Pinpoint the cell where the given text exists, returning its [x, y] midpoint coordinate. 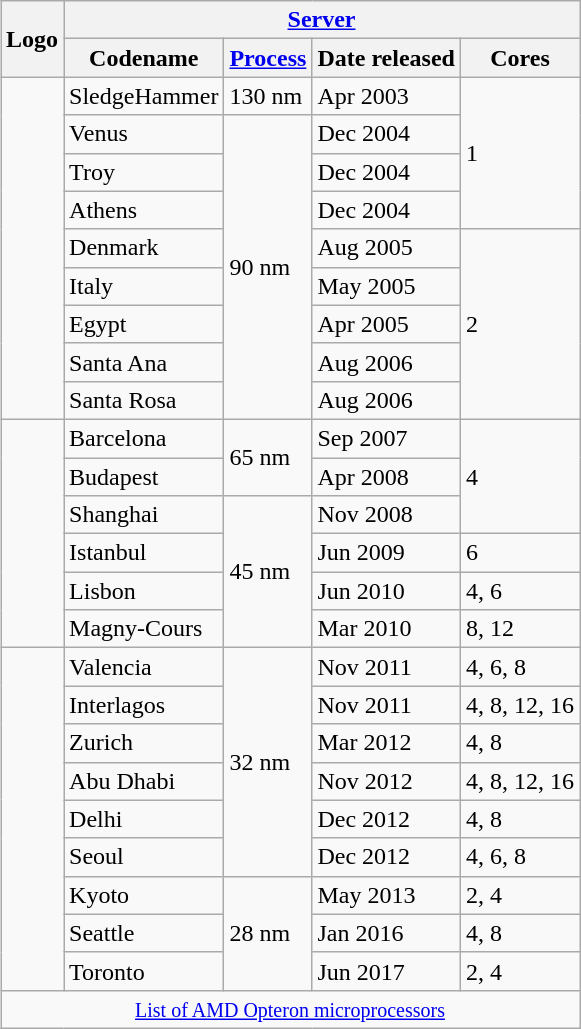
Process [268, 58]
Troy [144, 172]
Apr 2005 [386, 324]
Zurich [144, 743]
May 2005 [386, 286]
2 [520, 324]
Mar 2010 [386, 629]
Italy [144, 286]
90 nm [268, 267]
Lisbon [144, 591]
SledgeHammer [144, 96]
Jun 2017 [386, 971]
45 nm [268, 572]
8, 12 [520, 629]
May 2013 [386, 895]
Abu Dhabi [144, 781]
32 nm [268, 762]
Date released [386, 58]
Jun 2010 [386, 591]
Budapest [144, 477]
Delhi [144, 819]
Jan 2016 [386, 933]
Server [322, 20]
Interlagos [144, 705]
Logo [32, 39]
28 nm [268, 933]
Athens [144, 210]
Mar 2012 [386, 743]
Valencia [144, 667]
1 [520, 153]
List of AMD Opteron microprocessors [290, 1009]
Sep 2007 [386, 438]
Jun 2009 [386, 553]
Seoul [144, 857]
130 nm [268, 96]
65 nm [268, 457]
Santa Ana [144, 362]
Kyoto [144, 895]
Codename [144, 58]
Santa Rosa [144, 400]
Magny-Cours [144, 629]
Shanghai [144, 515]
Toronto [144, 971]
Egypt [144, 324]
4 [520, 476]
4, 6 [520, 591]
Seattle [144, 933]
Nov 2008 [386, 515]
Cores [520, 58]
Istanbul [144, 553]
Denmark [144, 248]
Aug 2005 [386, 248]
Apr 2008 [386, 477]
Venus [144, 134]
Nov 2012 [386, 781]
6 [520, 553]
Barcelona [144, 438]
Apr 2003 [386, 96]
